Extract the [x, y] coordinate from the center of the cell holding the provided text.  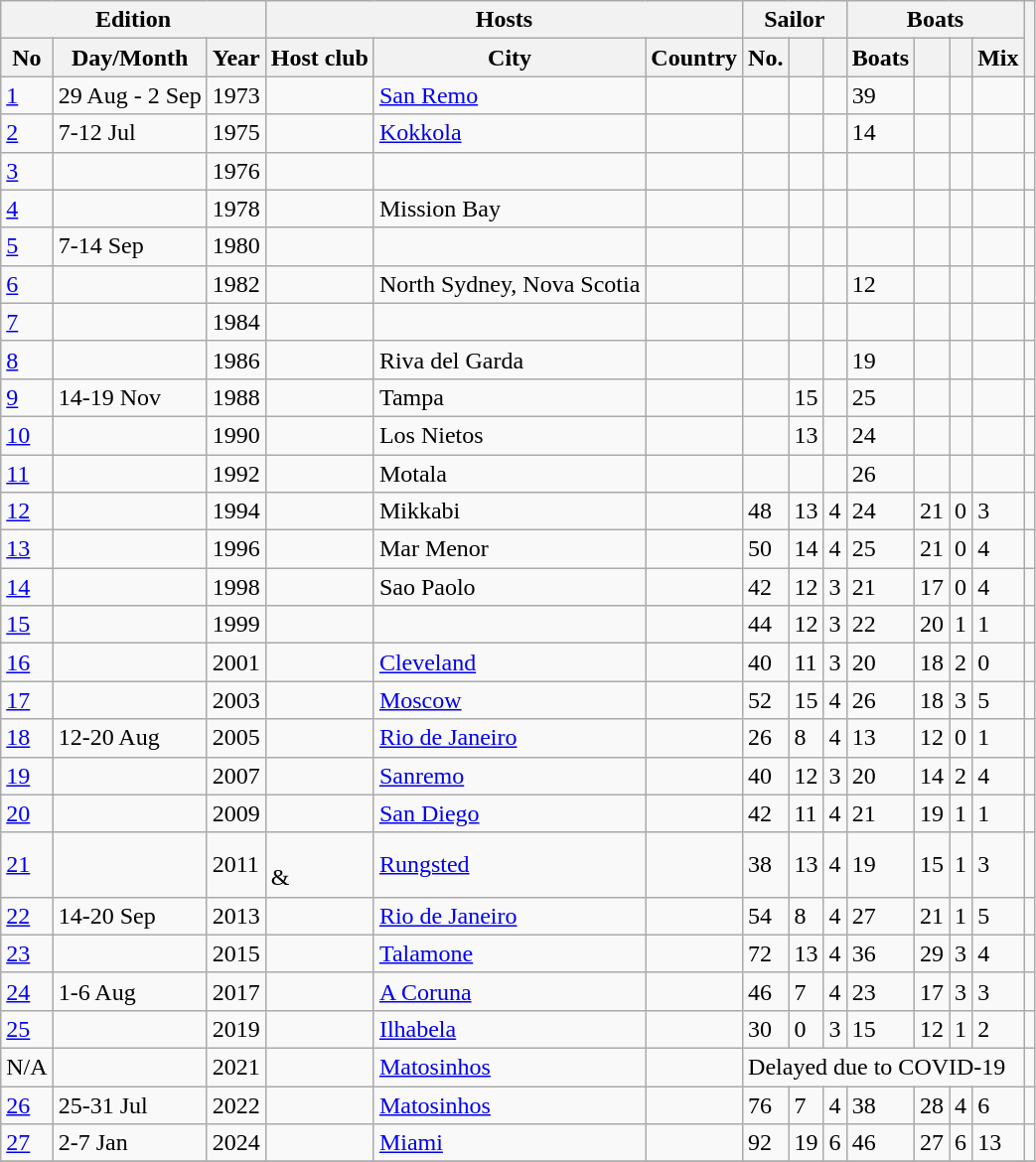
92 [766, 1143]
1992 [236, 474]
14-19 Nov [129, 397]
29 Aug - 2 Sep [129, 95]
10 [27, 435]
2015 [236, 953]
72 [766, 953]
16 [27, 662]
1980 [236, 246]
Day/Month [129, 58]
San Remo [509, 95]
Riva del Garda [509, 360]
1994 [236, 511]
Mikkabi [509, 511]
Host club [320, 58]
2017 [236, 991]
14-20 Sep [129, 916]
Rungsted [509, 864]
1-6 Aug [129, 991]
Talamone [509, 953]
Mar Menor [509, 549]
52 [766, 700]
Los Nietos [509, 435]
Motala [509, 474]
Year [236, 58]
Mix [998, 58]
1996 [236, 549]
9 [27, 397]
No. [766, 58]
2-7 Jan [129, 1143]
Sailor [795, 20]
Country [694, 58]
Edition [133, 20]
1982 [236, 284]
Sao Paolo [509, 587]
12-20 Aug [129, 738]
A Coruna [509, 991]
2022 [236, 1105]
48 [766, 511]
7-14 Sep [129, 246]
Miami [509, 1143]
2013 [236, 916]
2009 [236, 813]
Sanremo [509, 776]
1973 [236, 95]
Moscow [509, 700]
1986 [236, 360]
N/A [27, 1067]
54 [766, 916]
Ilhabela [509, 1029]
2007 [236, 776]
50 [766, 549]
2005 [236, 738]
1975 [236, 133]
1988 [236, 397]
& [320, 864]
7-12 Jul [129, 133]
Mission Bay [509, 209]
Cleveland [509, 662]
39 [880, 95]
30 [766, 1029]
76 [766, 1105]
Tampa [509, 397]
San Diego [509, 813]
1999 [236, 625]
1984 [236, 322]
City [509, 58]
Delayed due to COVID-19 [884, 1067]
44 [766, 625]
Hosts [504, 20]
36 [880, 953]
28 [932, 1105]
2001 [236, 662]
No [27, 58]
2021 [236, 1067]
29 [932, 953]
1990 [236, 435]
1998 [236, 587]
2019 [236, 1029]
2011 [236, 864]
25-31 Jul [129, 1105]
2003 [236, 700]
1976 [236, 171]
North Sydney, Nova Scotia [509, 284]
1978 [236, 209]
Kokkola [509, 133]
2024 [236, 1143]
